Return [x, y] of the center of cell containing provided text 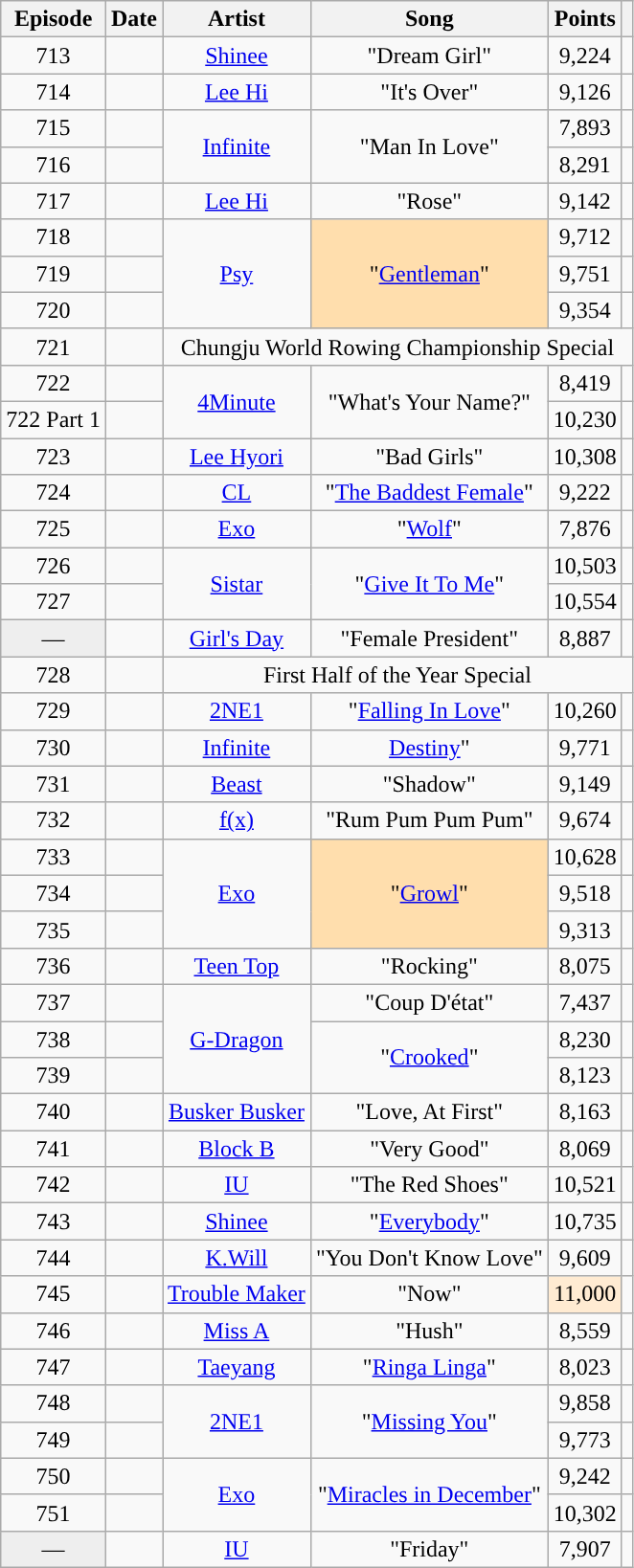
722 [54, 383]
10,260 [584, 711]
Episode [54, 19]
749 [54, 1440]
Beast [238, 784]
10,554 [584, 602]
724 [54, 493]
"Shadow" [429, 784]
"What's Your Name?" [429, 401]
9,858 [584, 1403]
9,242 [584, 1476]
738 [54, 1039]
9,126 [584, 92]
Points [584, 19]
"Ringa Linga" [429, 1367]
9,771 [584, 748]
720 [54, 310]
730 [54, 748]
8,559 [584, 1331]
727 [54, 602]
8,887 [584, 638]
9,224 [584, 56]
8,163 [584, 1112]
Sistar [238, 584]
Date [134, 19]
"Hush" [429, 1331]
751 [54, 1512]
8,291 [584, 165]
"Rum Pum Pum Pum" [429, 820]
"Love, At First" [429, 1112]
Teen Top [238, 966]
"Bad Girls" [429, 457]
Miss A [238, 1331]
722 Part 1 [54, 419]
732 [54, 820]
9,674 [584, 820]
"Everybody" [429, 1221]
"It's Over" [429, 92]
"Give It To Me" [429, 584]
736 [54, 966]
G-Dragon [238, 1039]
"Female President" [429, 638]
10,230 [584, 419]
Taeyang [238, 1367]
734 [54, 893]
747 [54, 1367]
743 [54, 1221]
Psy [238, 274]
750 [54, 1476]
4Minute [238, 401]
716 [54, 165]
746 [54, 1331]
719 [54, 274]
737 [54, 1002]
"Now" [429, 1294]
"Coup D'état" [429, 1002]
8,075 [584, 966]
10,521 [584, 1185]
"Miracles in December" [429, 1494]
11,000 [584, 1294]
Girl's Day [238, 638]
740 [54, 1112]
729 [54, 711]
744 [54, 1258]
Artist [238, 19]
7,893 [584, 128]
f(x) [238, 820]
728 [54, 675]
Block B [238, 1149]
713 [54, 56]
First Half of the Year Special [398, 675]
8,069 [584, 1149]
10,735 [584, 1221]
8,230 [584, 1039]
8,419 [584, 383]
10,308 [584, 457]
9,751 [584, 274]
Song [429, 19]
725 [54, 529]
"Friday" [429, 1549]
10,302 [584, 1512]
748 [54, 1403]
"Growl" [429, 893]
"You Don't Know Love" [429, 1258]
745 [54, 1294]
9,142 [584, 201]
CL [238, 493]
714 [54, 92]
9,773 [584, 1440]
721 [54, 347]
717 [54, 201]
K.Will [238, 1258]
"Very Good" [429, 1149]
9,313 [584, 930]
733 [54, 857]
9,222 [584, 493]
726 [54, 566]
9,149 [584, 784]
9,518 [584, 893]
7,437 [584, 1002]
7,907 [584, 1549]
"Crooked" [429, 1057]
735 [54, 930]
"Gentleman" [429, 274]
"Rose" [429, 201]
"Wolf" [429, 529]
739 [54, 1076]
8,123 [584, 1076]
10,628 [584, 857]
Destiny" [429, 748]
"Rocking" [429, 966]
10,503 [584, 566]
715 [54, 128]
731 [54, 784]
"Dream Girl" [429, 56]
723 [54, 457]
Chungju World Rowing Championship Special [398, 347]
Trouble Maker [238, 1294]
"Man In Love" [429, 146]
"The Red Shoes" [429, 1185]
9,609 [584, 1258]
9,354 [584, 310]
Busker Busker [238, 1112]
718 [54, 237]
9,712 [584, 237]
Lee Hyori [238, 457]
742 [54, 1185]
"Missing You" [429, 1422]
"Falling In Love" [429, 711]
8,023 [584, 1367]
741 [54, 1149]
"The Baddest Female" [429, 493]
7,876 [584, 529]
